Extract the (X, Y) coordinate from the center of the cell holding the provided text.  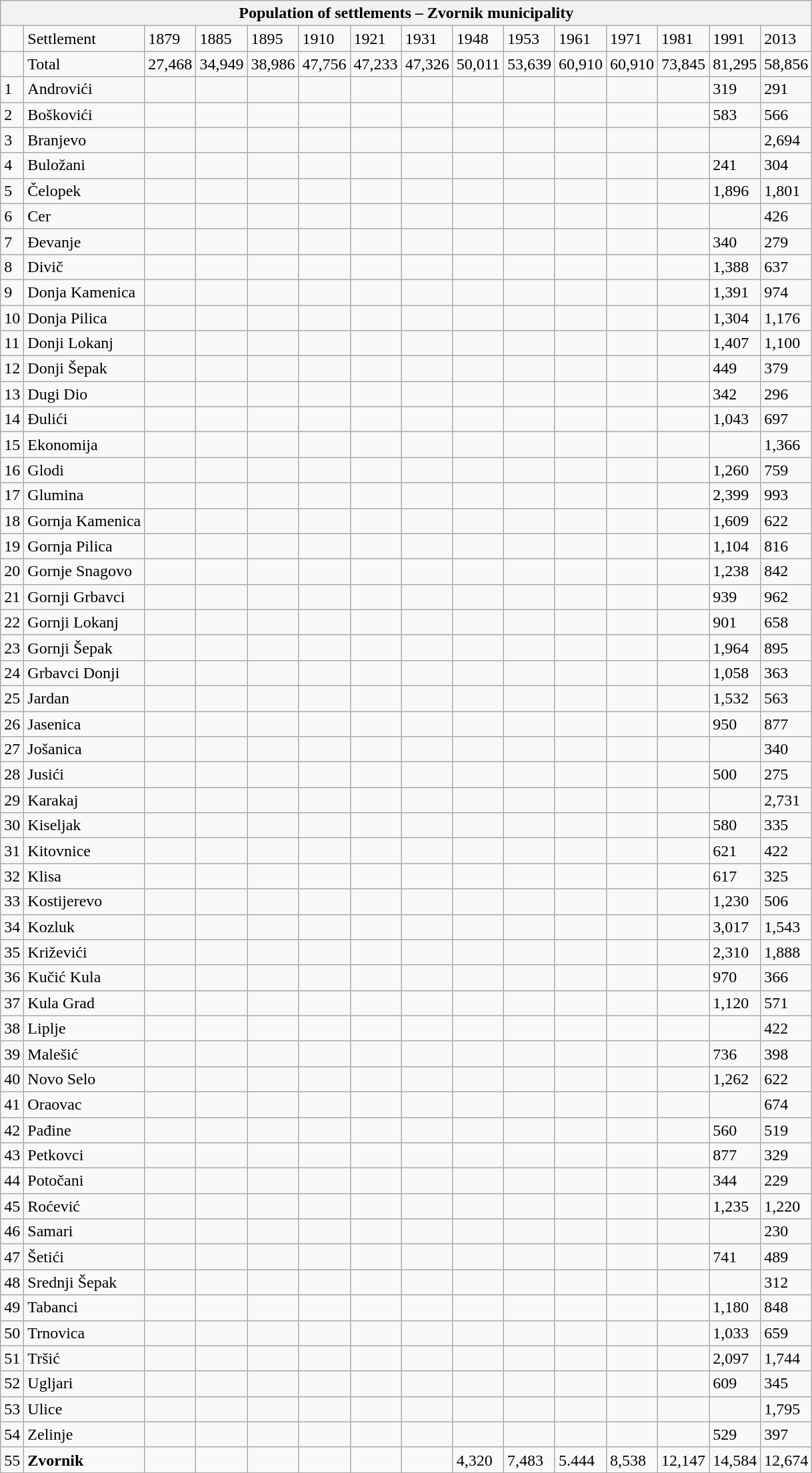
529 (735, 1434)
Settlement (84, 39)
1,033 (735, 1333)
1,058 (735, 673)
44 (12, 1181)
325 (787, 876)
580 (735, 826)
5 (12, 191)
Kiseljak (84, 826)
489 (787, 1257)
Jusići (84, 775)
Tabanci (84, 1308)
38,986 (273, 64)
39 (12, 1054)
617 (735, 876)
658 (787, 622)
1,388 (735, 267)
34 (12, 927)
42 (12, 1130)
1,304 (735, 318)
230 (787, 1232)
29 (12, 800)
697 (787, 419)
Jasenica (84, 723)
1,120 (735, 1003)
26 (12, 723)
Glumina (84, 495)
1,220 (787, 1206)
1,100 (787, 343)
1,230 (735, 902)
14 (12, 419)
2013 (787, 39)
342 (735, 394)
8 (12, 267)
319 (735, 89)
1,176 (787, 318)
Čelopek (84, 191)
7,483 (529, 1460)
659 (787, 1333)
30 (12, 826)
1910 (324, 39)
35 (12, 952)
1,532 (735, 698)
33 (12, 902)
1,260 (735, 470)
16 (12, 470)
31 (12, 851)
Androvići (84, 89)
379 (787, 369)
12,147 (684, 1460)
Tršić (84, 1358)
1,609 (735, 521)
1948 (478, 39)
1,407 (735, 343)
1981 (684, 39)
Population of settlements – Zvornik municipality (407, 13)
4 (12, 165)
637 (787, 267)
500 (735, 775)
Novo Selo (84, 1079)
Klisa (84, 876)
Trnovica (84, 1333)
Kostijerevo (84, 902)
229 (787, 1181)
842 (787, 571)
397 (787, 1434)
12 (12, 369)
571 (787, 1003)
Ulice (84, 1409)
Kula Grad (84, 1003)
48 (12, 1282)
426 (787, 216)
Petkovci (84, 1156)
736 (735, 1054)
1,896 (735, 191)
3,017 (735, 927)
47,756 (324, 64)
1,888 (787, 952)
335 (787, 826)
51 (12, 1358)
279 (787, 241)
Grbavci Donji (84, 673)
Malešić (84, 1054)
14,584 (735, 1460)
Gornja Pilica (84, 546)
49 (12, 1308)
58,856 (787, 64)
36 (12, 978)
11 (12, 343)
Buložani (84, 165)
848 (787, 1308)
1,235 (735, 1206)
519 (787, 1130)
81,295 (735, 64)
52 (12, 1384)
741 (735, 1257)
41 (12, 1104)
970 (735, 978)
2,694 (787, 140)
Kitovnice (84, 851)
Pađine (84, 1130)
1991 (735, 39)
939 (735, 597)
5.444 (580, 1460)
583 (735, 115)
950 (735, 723)
Samari (84, 1232)
366 (787, 978)
Karakaj (84, 800)
2,399 (735, 495)
Zelinje (84, 1434)
50 (12, 1333)
18 (12, 521)
Gornji Lokanj (84, 622)
304 (787, 165)
1 (12, 89)
10 (12, 318)
275 (787, 775)
15 (12, 445)
1,104 (735, 546)
895 (787, 647)
674 (787, 1104)
344 (735, 1181)
47,233 (376, 64)
1,180 (735, 1308)
73,845 (684, 64)
34,949 (221, 64)
47 (12, 1257)
17 (12, 495)
21 (12, 597)
398 (787, 1054)
Kozluk (84, 927)
Total (84, 64)
993 (787, 495)
621 (735, 851)
291 (787, 89)
Potočani (84, 1181)
2,310 (735, 952)
Đulići (84, 419)
6 (12, 216)
1971 (632, 39)
449 (735, 369)
53,639 (529, 64)
4,320 (478, 1460)
Branjevo (84, 140)
962 (787, 597)
47,326 (427, 64)
43 (12, 1156)
1,543 (787, 927)
Oraovac (84, 1104)
Glodi (84, 470)
Donji Šepak (84, 369)
1,366 (787, 445)
2,097 (735, 1358)
1,391 (735, 292)
Križevići (84, 952)
24 (12, 673)
38 (12, 1028)
506 (787, 902)
32 (12, 876)
2,731 (787, 800)
12,674 (787, 1460)
974 (787, 292)
1895 (273, 39)
1,744 (787, 1358)
Gornja Kamenica (84, 521)
Roćević (84, 1206)
Kučić Kula (84, 978)
609 (735, 1384)
Jardan (84, 698)
1,238 (735, 571)
Zvornik (84, 1460)
566 (787, 115)
363 (787, 673)
Donji Lokanj (84, 343)
Gornji Grbavci (84, 597)
13 (12, 394)
901 (735, 622)
Cer (84, 216)
1953 (529, 39)
46 (12, 1232)
37 (12, 1003)
50,011 (478, 64)
3 (12, 140)
Gornji Šepak (84, 647)
8,538 (632, 1460)
241 (735, 165)
563 (787, 698)
25 (12, 698)
1,043 (735, 419)
23 (12, 647)
54 (12, 1434)
Dugi Dio (84, 394)
1,964 (735, 647)
9 (12, 292)
Donja Pilica (84, 318)
312 (787, 1282)
345 (787, 1384)
7 (12, 241)
27 (12, 750)
1921 (376, 39)
22 (12, 622)
296 (787, 394)
Srednji Šepak (84, 1282)
816 (787, 546)
1,262 (735, 1079)
2 (12, 115)
40 (12, 1079)
1961 (580, 39)
Liplje (84, 1028)
560 (735, 1130)
Jošanica (84, 750)
1931 (427, 39)
Boškovići (84, 115)
1879 (171, 39)
53 (12, 1409)
1,795 (787, 1409)
1885 (221, 39)
19 (12, 546)
Đevanje (84, 241)
Gornje Snagovo (84, 571)
Šetići (84, 1257)
27,468 (171, 64)
55 (12, 1460)
329 (787, 1156)
1,801 (787, 191)
Ekonomija (84, 445)
Donja Kamenica (84, 292)
20 (12, 571)
Divič (84, 267)
28 (12, 775)
759 (787, 470)
45 (12, 1206)
Ugljari (84, 1384)
